Determine the [x, y] coordinate at the center of the cell enclosing the given text.  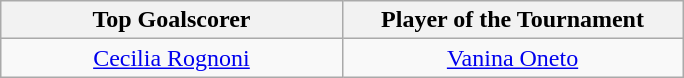
Player of the Tournament [512, 20]
Vanina Oneto [512, 58]
Top Goalscorer [172, 20]
Cecilia Rognoni [172, 58]
